Pinpoint the cell where the given text exists, returning its [x, y] midpoint coordinate. 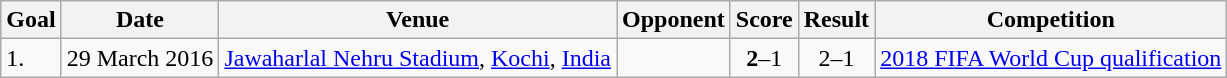
Competition [1051, 20]
29 March 2016 [140, 58]
Date [140, 20]
1. [31, 58]
Jawaharlal Nehru Stadium, Kochi, India [418, 58]
Opponent [673, 20]
Result [836, 20]
2018 FIFA World Cup qualification [1051, 58]
Score [764, 20]
Venue [418, 20]
Goal [31, 20]
